Detect which cell encompasses the target text, then output its [X, Y] center coordinate. 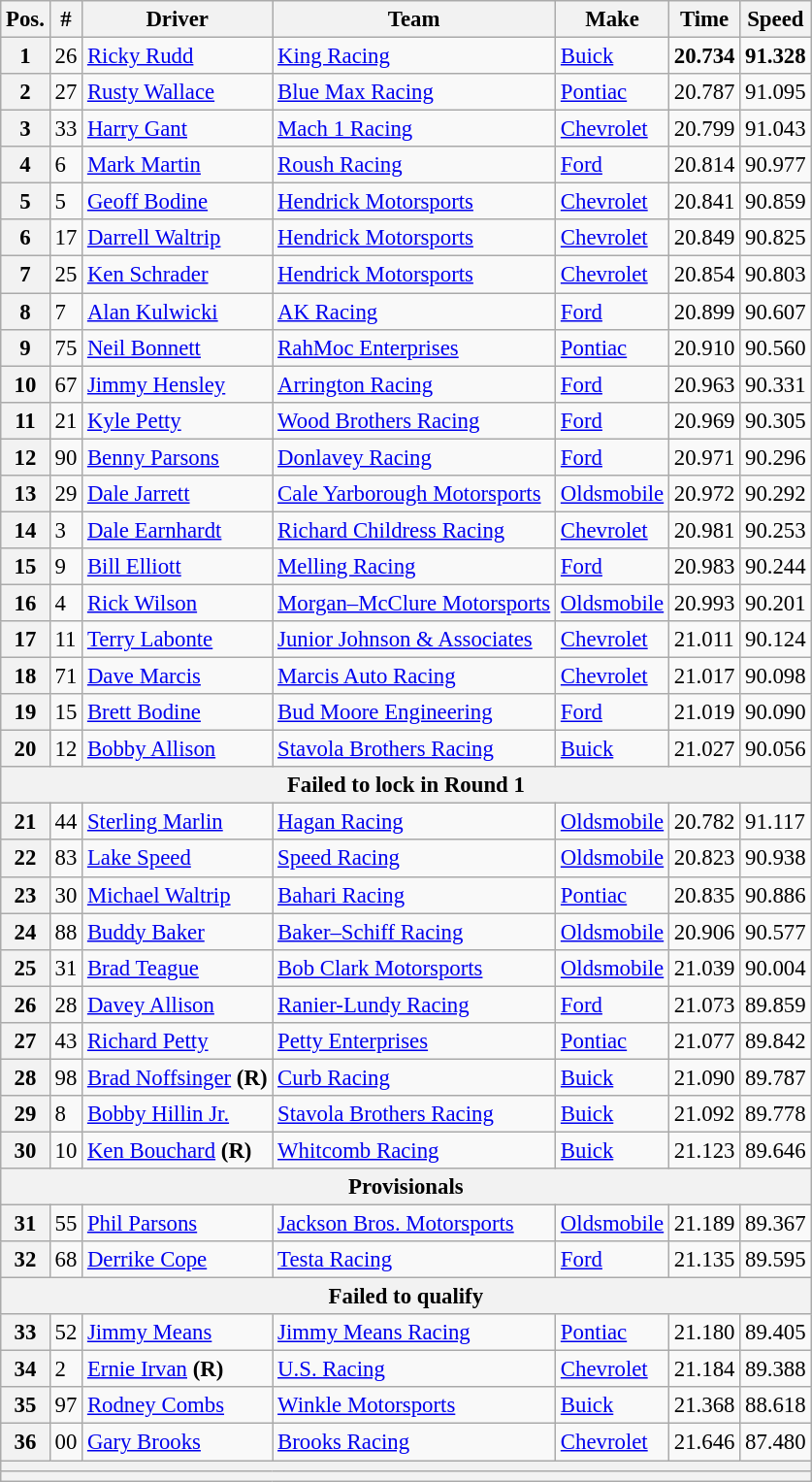
Ranier-Lundy Racing [414, 1004]
91.117 [776, 822]
Mark Martin [178, 165]
19 [25, 712]
Testa Racing [414, 1260]
89.787 [776, 1077]
23 [25, 895]
21.368 [704, 1406]
Failed to qualify [406, 1297]
90.577 [776, 932]
Provisionals [406, 1187]
Bobby Hillin Jr. [178, 1114]
20.971 [704, 457]
Ricky Rudd [178, 56]
83 [66, 859]
89.646 [776, 1150]
Curb Racing [414, 1077]
Failed to lock in Round 1 [406, 785]
90.090 [776, 712]
Hagan Racing [414, 822]
Ernie Irvan (R) [178, 1369]
32 [25, 1260]
Bob Clark Motorsports [414, 968]
18 [25, 676]
Dave Marcis [178, 676]
34 [25, 1369]
89.405 [776, 1333]
Gary Brooks [178, 1442]
21.135 [704, 1260]
20.835 [704, 895]
Melling Racing [414, 567]
90.305 [776, 420]
20.854 [704, 275]
Rodney Combs [178, 1406]
Speed Racing [414, 859]
20.910 [704, 347]
89.842 [776, 1041]
Arrington Racing [414, 384]
20 [25, 749]
Bahari Racing [414, 895]
75 [66, 347]
98 [66, 1077]
71 [66, 676]
Junior Johnson & Associates [414, 640]
Richard Childress Racing [414, 530]
90.201 [776, 603]
21.019 [704, 712]
20.972 [704, 494]
89.778 [776, 1114]
90.938 [776, 859]
Roush Racing [414, 165]
Alan Kulwicki [178, 312]
97 [66, 1406]
89.367 [776, 1224]
90.886 [776, 895]
Brooks Racing [414, 1442]
43 [66, 1041]
1 [25, 56]
Mach 1 Racing [414, 129]
Bobby Allison [178, 749]
20.899 [704, 312]
52 [66, 1333]
21.180 [704, 1333]
20.969 [704, 420]
Rick Wilson [178, 603]
21.077 [704, 1041]
20.963 [704, 384]
Darrell Waltrip [178, 238]
Benny Parsons [178, 457]
# [66, 19]
Bud Moore Engineering [414, 712]
Dale Jarrett [178, 494]
21.646 [704, 1442]
55 [66, 1224]
20.734 [704, 56]
Donlavey Racing [414, 457]
Rusty Wallace [178, 92]
90.253 [776, 530]
22 [25, 859]
RahMoc Enterprises [414, 347]
AK Racing [414, 312]
24 [25, 932]
67 [66, 384]
90.292 [776, 494]
Kyle Petty [178, 420]
91.095 [776, 92]
21.189 [704, 1224]
36 [25, 1442]
Lake Speed [178, 859]
U.S. Racing [414, 1369]
Speed [776, 19]
Geoff Bodine [178, 202]
Dale Earnhardt [178, 530]
Jimmy Means Racing [414, 1333]
89.595 [776, 1260]
King Racing [414, 56]
21.011 [704, 640]
91.043 [776, 129]
89.388 [776, 1369]
21.039 [704, 968]
20.814 [704, 165]
Bill Elliott [178, 567]
Brad Noffsinger (R) [178, 1077]
Jimmy Means [178, 1333]
90.560 [776, 347]
Harry Gant [178, 129]
87.480 [776, 1442]
90.004 [776, 968]
00 [66, 1442]
Michael Waltrip [178, 895]
21.073 [704, 1004]
21.090 [704, 1077]
Team [414, 19]
Phil Parsons [178, 1224]
68 [66, 1260]
21.027 [704, 749]
Sterling Marlin [178, 822]
Brad Teague [178, 968]
90.056 [776, 749]
Davey Allison [178, 1004]
Driver [178, 19]
Time [704, 19]
88 [66, 932]
Marcis Auto Racing [414, 676]
44 [66, 822]
Winkle Motorsports [414, 1406]
88.618 [776, 1406]
20.981 [704, 530]
Ken Bouchard (R) [178, 1150]
Neil Bonnett [178, 347]
21.123 [704, 1150]
20.841 [704, 202]
Jimmy Hensley [178, 384]
90.244 [776, 567]
90.607 [776, 312]
14 [25, 530]
21.184 [704, 1369]
21.092 [704, 1114]
20.983 [704, 567]
90 [66, 457]
90.124 [776, 640]
Richard Petty [178, 1041]
20.782 [704, 822]
Wood Brothers Racing [414, 420]
91.328 [776, 56]
Petty Enterprises [414, 1041]
Blue Max Racing [414, 92]
Brett Bodine [178, 712]
Derrike Cope [178, 1260]
20.823 [704, 859]
90.098 [776, 676]
Terry Labonte [178, 640]
20.906 [704, 932]
20.799 [704, 129]
21.017 [704, 676]
Pos. [25, 19]
Cale Yarborough Motorsports [414, 494]
20.993 [704, 603]
90.803 [776, 275]
Baker–Schiff Racing [414, 932]
90.977 [776, 165]
20.849 [704, 238]
Whitcomb Racing [414, 1150]
Make [613, 19]
Morgan–McClure Motorsports [414, 603]
Ken Schrader [178, 275]
90.296 [776, 457]
13 [25, 494]
90.331 [776, 384]
16 [25, 603]
20.787 [704, 92]
Jackson Bros. Motorsports [414, 1224]
89.859 [776, 1004]
35 [25, 1406]
90.859 [776, 202]
90.825 [776, 238]
Buddy Baker [178, 932]
